Locate the cell with the specified text and output its [x, y] center coordinate. 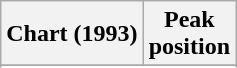
Chart (1993) [72, 34]
Peakposition [189, 34]
